From the cell containing the given text, extract its center point as (x, y) coordinate. 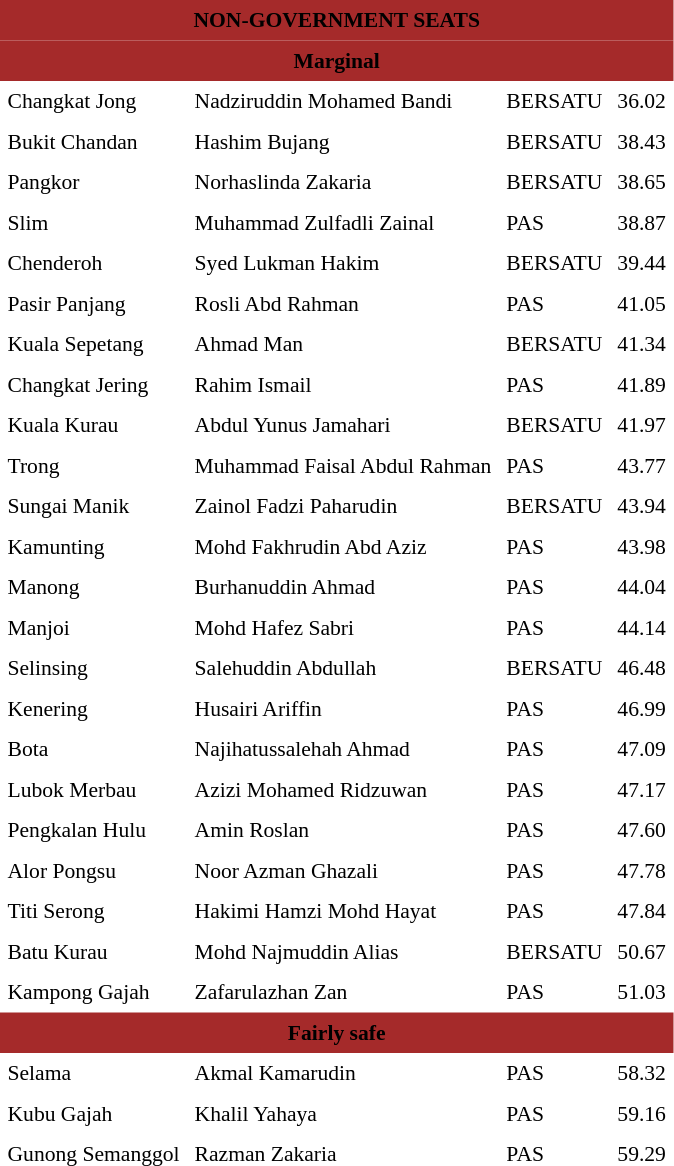
Zafarulazhan Zan (343, 992)
Batu Kurau (94, 951)
44.14 (642, 627)
NON-GOVERNMENT SEATS (336, 20)
47.84 (642, 911)
47.09 (642, 749)
Pangkor (94, 182)
Muhammad Zulfadli Zainal (343, 222)
Mohd Najmuddin Alias (343, 951)
41.89 (642, 384)
Norhaslinda Zakaria (343, 182)
Selinsing (94, 668)
Rosli Abd Rahman (343, 303)
Pengkalan Hulu (94, 830)
Husairi Ariffin (343, 708)
38.65 (642, 182)
Najihatussalehah Ahmad (343, 749)
Changkat Jering (94, 384)
41.34 (642, 344)
Muhammad Faisal Abdul Rahman (343, 465)
Fairly safe (336, 1032)
Amin Roslan (343, 830)
Syed Lukman Hakim (343, 263)
47.17 (642, 789)
43.77 (642, 465)
Hakimi Hamzi Mohd Hayat (343, 911)
Bukit Chandan (94, 141)
Manjoi (94, 627)
Kampong Gajah (94, 992)
Nadziruddin Mohamed Bandi (343, 101)
Azizi Mohamed Ridzuwan (343, 789)
44.04 (642, 587)
Kamunting (94, 546)
46.48 (642, 668)
Bota (94, 749)
47.78 (642, 870)
50.67 (642, 951)
51.03 (642, 992)
Kuala Kurau (94, 425)
Kuala Sepetang (94, 344)
Kenering (94, 708)
Noor Azman Ghazali (343, 870)
41.97 (642, 425)
38.87 (642, 222)
39.44 (642, 263)
Selama (94, 1073)
Pasir Panjang (94, 303)
43.98 (642, 546)
Salehuddin Abdullah (343, 668)
Manong (94, 587)
Zainol Fadzi Paharudin (343, 506)
43.94 (642, 506)
Sungai Manik (94, 506)
41.05 (642, 303)
38.43 (642, 141)
46.99 (642, 708)
Kubu Gajah (94, 1113)
58.32 (642, 1073)
Abdul Yunus Jamahari (343, 425)
Changkat Jong (94, 101)
Burhanuddin Ahmad (343, 587)
Rahim Ismail (343, 384)
Mohd Hafez Sabri (343, 627)
Khalil Yahaya (343, 1113)
Trong (94, 465)
Marginal (336, 60)
Chenderoh (94, 263)
36.02 (642, 101)
Ahmad Man (343, 344)
47.60 (642, 830)
Slim (94, 222)
Lubok Merbau (94, 789)
Alor Pongsu (94, 870)
Titi Serong (94, 911)
Hashim Bujang (343, 141)
Akmal Kamarudin (343, 1073)
59.16 (642, 1113)
Mohd Fakhrudin Abd Aziz (343, 546)
